From the cell containing the given text, extract its center point as (x, y) coordinate. 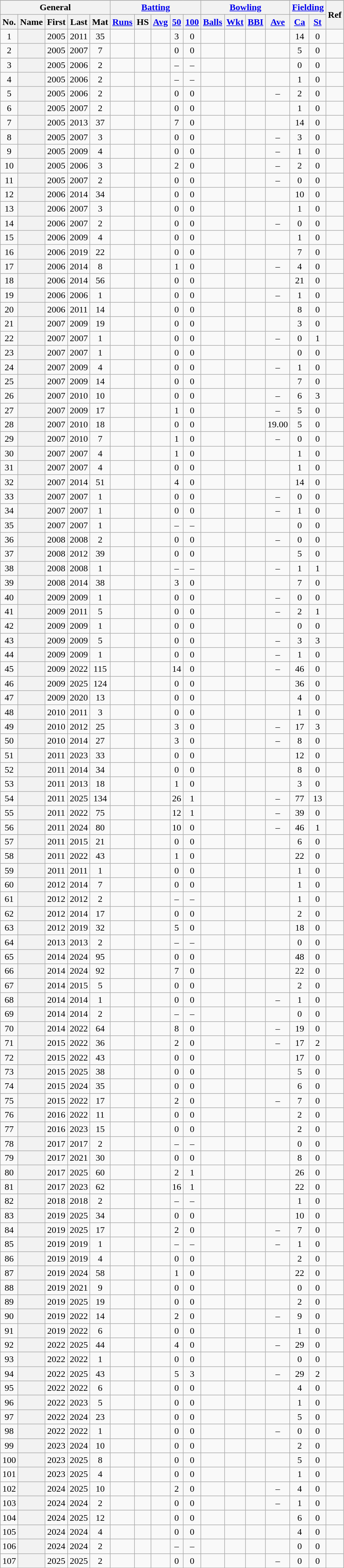
84 (9, 1230)
Ref (335, 15)
St (318, 22)
General (55, 8)
41 (9, 611)
45 (9, 669)
66 (9, 971)
102 (9, 1489)
106 (9, 1546)
BBI (255, 22)
78 (9, 1144)
67 (9, 985)
Runs (122, 22)
81 (9, 1187)
90 (9, 1316)
107 (9, 1561)
115 (100, 669)
89 (9, 1302)
Ave (278, 22)
86 (9, 1259)
68 (9, 1000)
134 (100, 798)
74 (9, 1086)
Fielding (308, 8)
101 (9, 1474)
91 (9, 1330)
Bowling (245, 8)
99 (9, 1446)
82 (9, 1201)
69 (9, 1014)
76 (9, 1115)
Ca (300, 22)
Wkt (235, 22)
24 (9, 367)
85 (9, 1244)
72 (9, 1057)
97 (9, 1417)
79 (9, 1158)
59 (9, 870)
65 (9, 957)
HS (143, 22)
20 (9, 309)
70 (9, 1028)
First (56, 22)
61 (9, 899)
Name (32, 22)
Last (79, 22)
87 (9, 1273)
55 (9, 813)
103 (9, 1503)
31 (9, 468)
Avg (161, 22)
19.00 (278, 425)
96 (9, 1403)
28 (9, 425)
63 (9, 928)
2020 (79, 698)
124 (100, 683)
40 (9, 597)
73 (9, 1072)
Balls (213, 22)
42 (9, 626)
98 (9, 1431)
88 (9, 1287)
Batting (156, 8)
47 (9, 698)
49 (9, 727)
54 (9, 798)
No. (9, 22)
52 (9, 770)
Mat (100, 22)
104 (9, 1517)
94 (9, 1374)
53 (9, 784)
71 (9, 1043)
83 (9, 1215)
105 (9, 1532)
93 (9, 1359)
57 (9, 841)
